Return the (x, y) coordinate for the center point of the cell that contains the specified text.  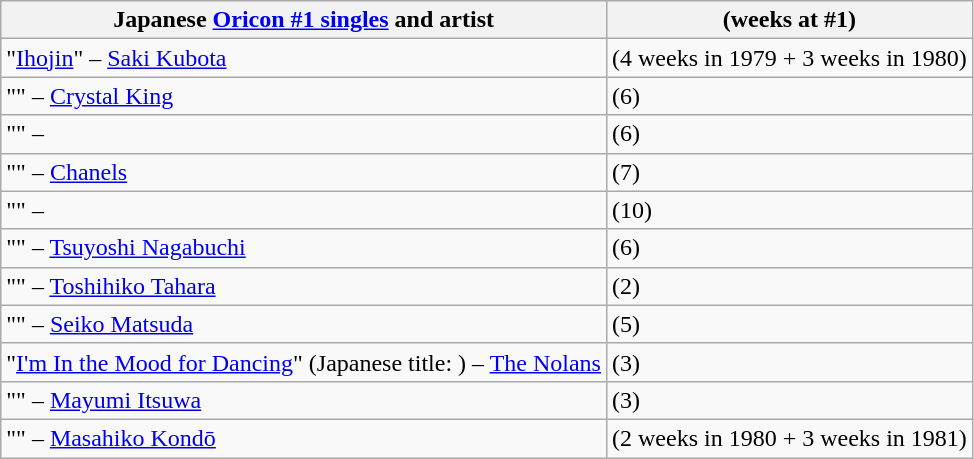
(10) (789, 210)
"I'm In the Mood for Dancing" (Japanese title: ) – The Nolans (304, 362)
"" – Masahiko Kondō (304, 438)
"" – Crystal King (304, 96)
(4 weeks in 1979 + 3 weeks in 1980) (789, 58)
(7) (789, 172)
(2 weeks in 1980 + 3 weeks in 1981) (789, 438)
"" – Seiko Matsuda (304, 324)
Japanese Oricon #1 singles and artist (304, 20)
"Ihojin" – Saki Kubota (304, 58)
(5) (789, 324)
"" – Toshihiko Tahara (304, 286)
"" – Mayumi Itsuwa (304, 400)
(weeks at #1) (789, 20)
"" – Chanels (304, 172)
"" – Tsuyoshi Nagabuchi (304, 248)
(2) (789, 286)
